Identify which cell holds the provided text, then report its (x, y) central coordinate. 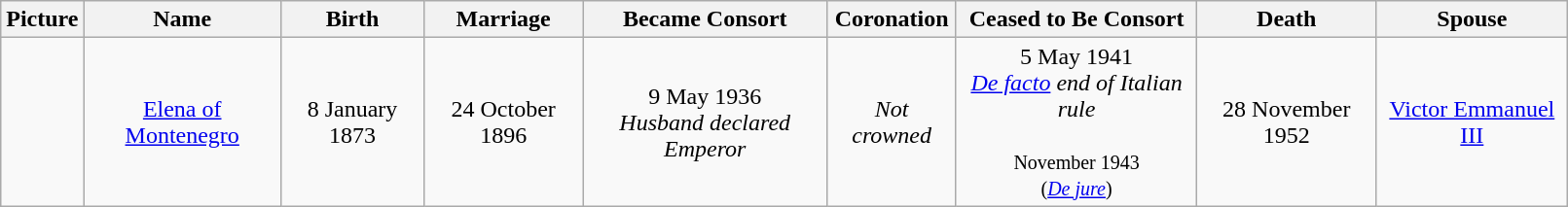
Spouse (1472, 19)
Not crowned (892, 122)
8 January 1873 (352, 122)
Picture (43, 19)
Victor Emmanuel III (1472, 122)
5 May 1941De facto end of Italian ruleNovember 1943(De jure) (1076, 122)
28 November 1952 (1287, 122)
Ceased to Be Consort (1076, 19)
Elena of Montenegro (182, 122)
Became Consort (705, 19)
Coronation (892, 19)
9 May 1936Husband declared Emperor (705, 122)
Death (1287, 19)
Marriage (504, 19)
24 October 1896 (504, 122)
Name (182, 19)
Birth (352, 19)
